Determine the [X, Y] coordinate at the center of the cell enclosing the given text.  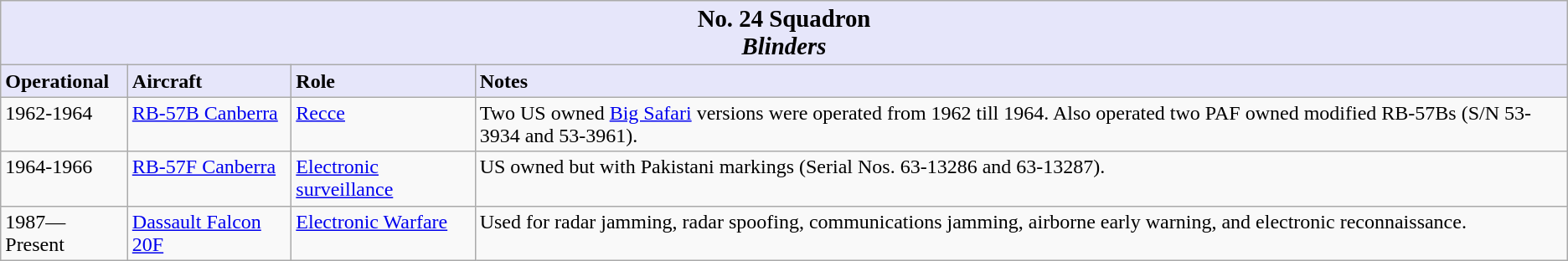
Two US owned Big Safari versions were operated from 1962 till 1964. Also operated two PAF owned modified RB-57Bs (S/N 53-3934 and 53-3961). [1021, 124]
Dassault Falcon 20F [209, 233]
Electronic surveillance [384, 179]
US owned but with Pakistani markings (Serial Nos. 63-13286 and 63-13287). [1021, 179]
Notes [1021, 81]
Electronic Warfare [384, 233]
RB-57F Canberra [209, 179]
Operational [64, 81]
No. 24 SquadronBlinders [784, 33]
Used for radar jamming, radar spoofing, communications jamming, airborne early warning, and electronic reconnaissance. [1021, 233]
1964-1966 [64, 179]
Recce [384, 124]
1962-1964 [64, 124]
RB-57B Canberra [209, 124]
1987—Present [64, 233]
Aircraft [209, 81]
Role [384, 81]
